Return (X, Y) of the center of cell containing provided text 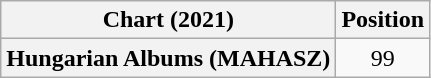
Hungarian Albums (MAHASZ) (168, 58)
Position (383, 20)
Chart (2021) (168, 20)
99 (383, 58)
